For the text-containing cell, return its midpoint in [x, y] coordinate format. 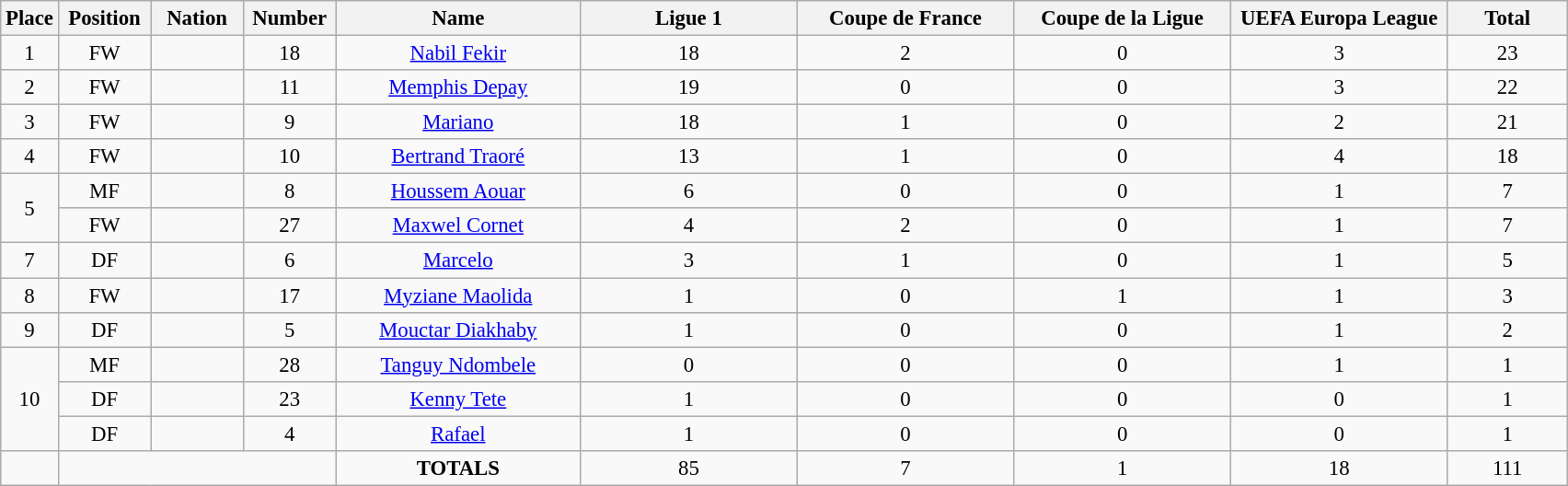
TOTALS [458, 469]
Bertrand Traoré [458, 156]
Tanguy Ndombele [458, 364]
Coupe de France [905, 18]
Rafael [458, 434]
17 [289, 295]
UEFA Europa League [1339, 18]
Kenny Tete [458, 399]
27 [289, 226]
Place [29, 18]
Nabil Fekir [458, 53]
111 [1507, 469]
Mouctar Diakhaby [458, 330]
13 [689, 156]
Houssem Aouar [458, 191]
Ligue 1 [689, 18]
Memphis Depay [458, 87]
28 [289, 364]
Number [289, 18]
Mariano [458, 122]
22 [1507, 87]
11 [289, 87]
Marcelo [458, 260]
Nation [197, 18]
Position [105, 18]
Myziane Maolida [458, 295]
85 [689, 469]
Maxwel Cornet [458, 226]
Total [1507, 18]
19 [689, 87]
Name [458, 18]
21 [1507, 122]
Coupe de la Ligue [1123, 18]
